Identify which cell holds the provided text, then report its (x, y) central coordinate. 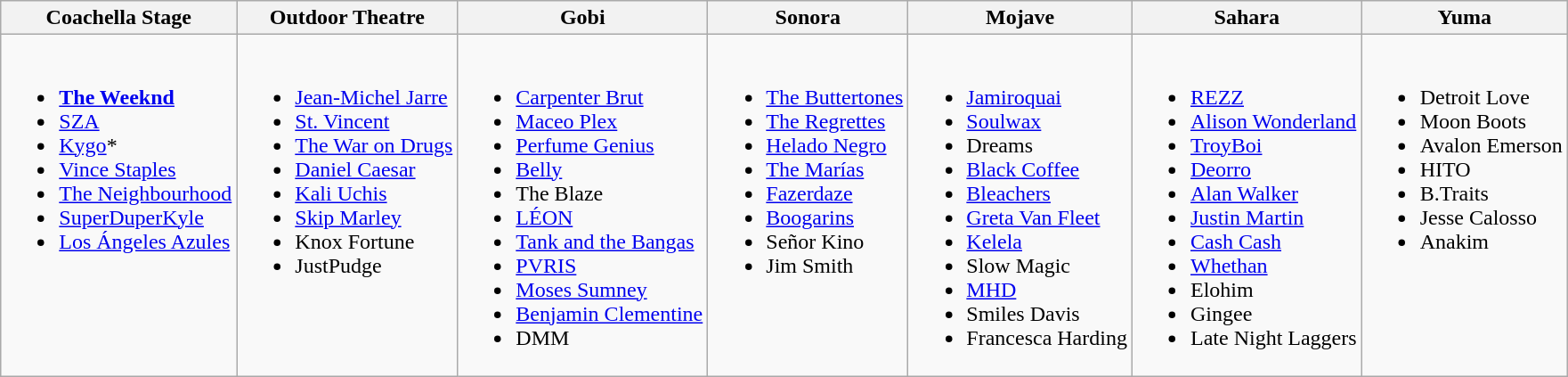
Yuma (1464, 18)
Coachella Stage (119, 18)
Mojave (1020, 18)
REZZAlison WonderlandTroyBoiDeorroAlan WalkerJustin MartinCash CashWhethanElohimGingeeLate Night Laggers (1247, 205)
Jean-Michel JarreSt. VincentThe War on DrugsDaniel CaesarKali UchisSkip MarleyKnox FortuneJustPudge (347, 205)
Sahara (1247, 18)
Detroit Love Moon BootsAvalon EmersonHITOB.TraitsJesse CalossoAnakim (1464, 205)
Carpenter BrutMaceo PlexPerfume GeniusBellyThe BlazeLÉONTank and the BangasPVRISMoses SumneyBenjamin ClementineDMM (582, 205)
JamiroquaiSoulwaxDreamsBlack CoffeeBleachersGreta Van FleetKelelaSlow MagicMHDSmiles DavisFrancesca Harding (1020, 205)
Outdoor Theatre (347, 18)
Sonora (808, 18)
The ButtertonesThe RegrettesHelado NegroThe MaríasFazerdazeBoogarinsSeñor KinoJim Smith (808, 205)
The WeekndSZAKygo*Vince StaplesThe NeighbourhoodSuperDuperKyleLos Ángeles Azules (119, 205)
Gobi (582, 18)
